Pinpoint the cell where the given text exists, returning its [x, y] midpoint coordinate. 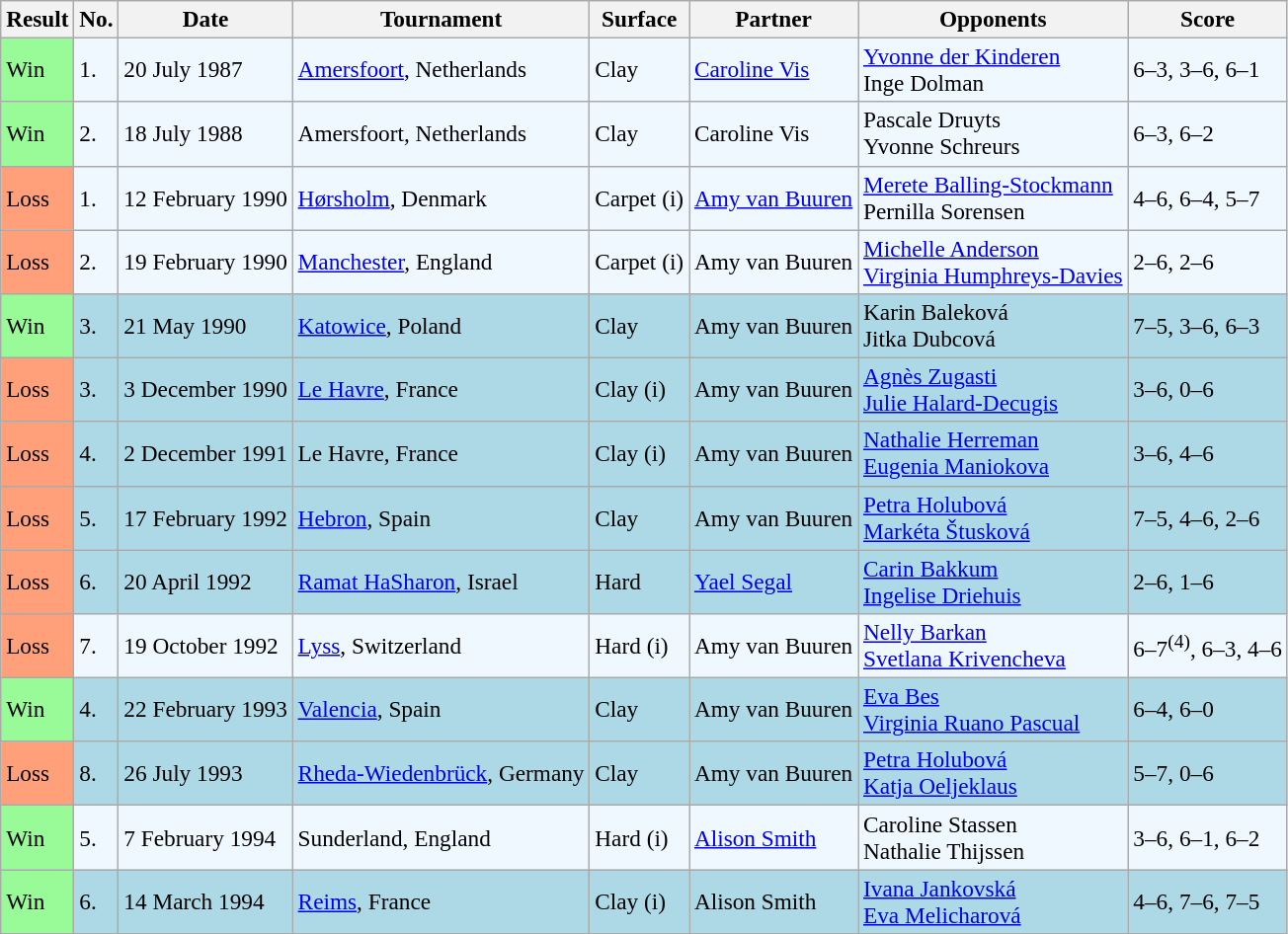
26 July 1993 [205, 774]
6–7(4), 6–3, 4–6 [1207, 646]
Hard [640, 581]
Date [205, 19]
Nelly Barkan Svetlana Krivencheva [994, 646]
7. [97, 646]
Nathalie Herreman Eugenia Maniokova [994, 454]
7–5, 4–6, 2–6 [1207, 517]
22 February 1993 [205, 709]
20 July 1987 [205, 69]
19 October 1992 [205, 646]
Valencia, Spain [441, 709]
Agnès Zugasti Julie Halard-Decugis [994, 389]
Lyss, Switzerland [441, 646]
Hørsholm, Denmark [441, 197]
Katowice, Poland [441, 326]
6–3, 3–6, 6–1 [1207, 69]
7–5, 3–6, 6–3 [1207, 326]
12 February 1990 [205, 197]
Caroline Stassen Nathalie Thijssen [994, 837]
Merete Balling-Stockmann Pernilla Sorensen [994, 197]
Eva Bes Virginia Ruano Pascual [994, 709]
Rheda-Wiedenbrück, Germany [441, 774]
2–6, 1–6 [1207, 581]
6–3, 6–2 [1207, 134]
Petra Holubová Katja Oeljeklaus [994, 774]
4–6, 6–4, 5–7 [1207, 197]
4–6, 7–6, 7–5 [1207, 900]
8. [97, 774]
Hebron, Spain [441, 517]
3–6, 6–1, 6–2 [1207, 837]
21 May 1990 [205, 326]
2 December 1991 [205, 454]
18 July 1988 [205, 134]
Sunderland, England [441, 837]
2–6, 2–6 [1207, 261]
Yvonne der Kinderen Inge Dolman [994, 69]
3–6, 0–6 [1207, 389]
20 April 1992 [205, 581]
19 February 1990 [205, 261]
Result [38, 19]
7 February 1994 [205, 837]
14 March 1994 [205, 900]
Partner [774, 19]
6–4, 6–0 [1207, 709]
Michelle Anderson Virginia Humphreys-Davies [994, 261]
Yael Segal [774, 581]
Opponents [994, 19]
5–7, 0–6 [1207, 774]
Petra Holubová Markéta Štusková [994, 517]
Tournament [441, 19]
Pascale Druyts Yvonne Schreurs [994, 134]
Surface [640, 19]
Manchester, England [441, 261]
17 February 1992 [205, 517]
Carin Bakkum Ingelise Driehuis [994, 581]
Reims, France [441, 900]
Karin Baleková Jitka Dubcová [994, 326]
Score [1207, 19]
3 December 1990 [205, 389]
Ivana Jankovská Eva Melicharová [994, 900]
Ramat HaSharon, Israel [441, 581]
3–6, 4–6 [1207, 454]
No. [97, 19]
